Capture the cell that displays the provided text and extract its [x, y] central coordinate. 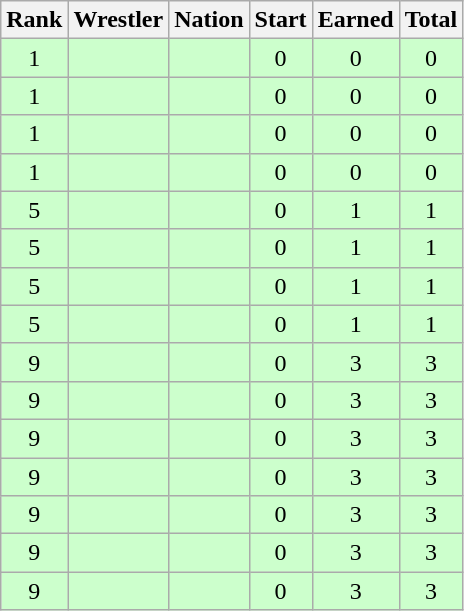
Nation [209, 20]
Rank [34, 20]
Earned [356, 20]
Total [431, 20]
Wrestler [118, 20]
Start [280, 20]
